For the text-containing cell, return its midpoint in [X, Y] coordinate format. 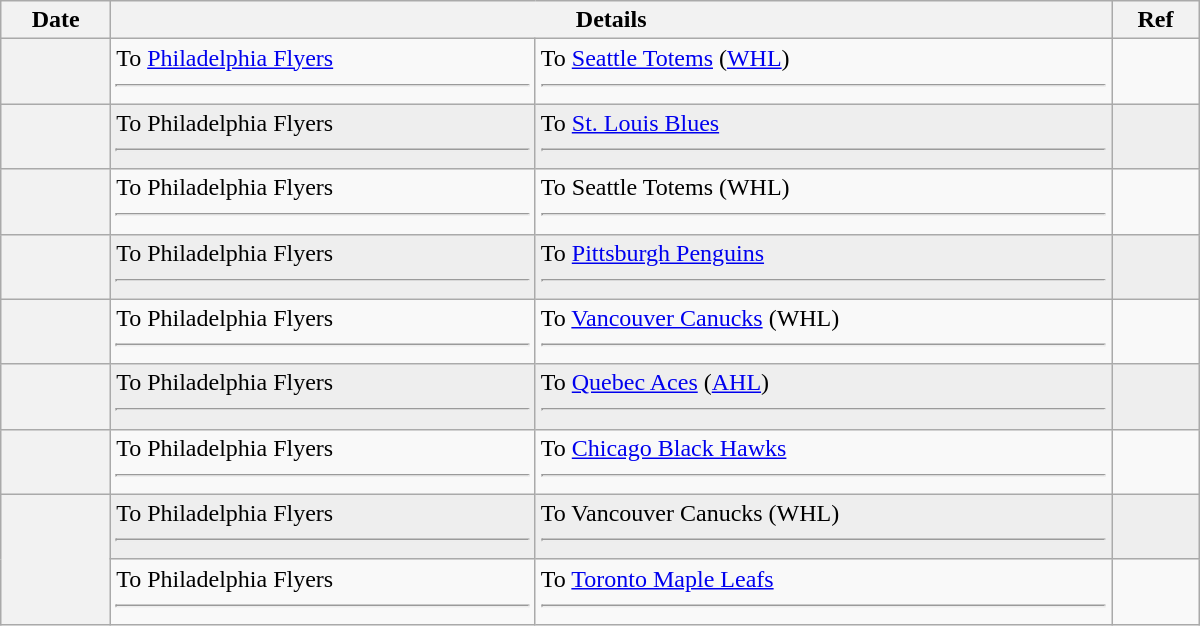
To St. Louis Blues [823, 136]
To Pittsburgh Penguins [823, 266]
To Toronto Maple Leafs [823, 592]
Date [56, 20]
Details [612, 20]
Ref [1156, 20]
To Chicago Black Hawks [823, 462]
To Quebec Aces (AHL) [823, 396]
